Provide the (X, Y) coordinate of the cell's center where the given text is located.  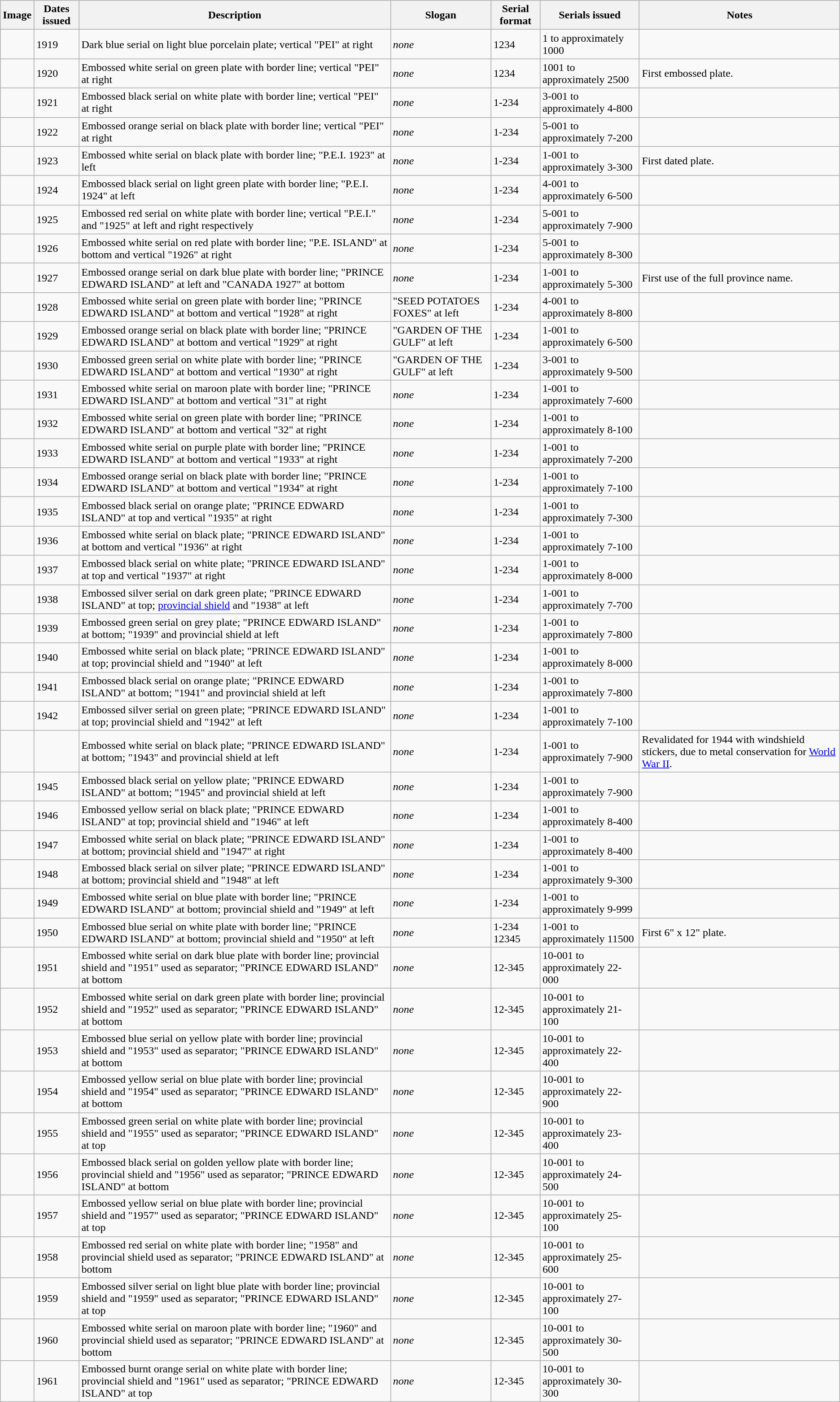
Embossed burnt orange serial on white plate with border line; provincial shield and "1961" used as separator; "PRINCE EDWARD ISLAND" at top (235, 1381)
1937 (57, 570)
1952 (57, 1009)
Embossed blue serial on yellow plate with border line; provincial shield and "1953" used as separator; "PRINCE EDWARD ISLAND" at bottom (235, 1050)
1938 (57, 599)
Revalidated for 1944 with windshield stickers, due to metal conservation for World War II. (739, 751)
1947 (57, 845)
Embossed black serial on silver plate; "PRINCE EDWARD ISLAND" at bottom; provincial shield and "1948" at left (235, 875)
Embossed yellow serial on blue plate with border line; provincial shield and "1957" used as separator; "PRINCE EDWARD ISLAND" at top (235, 1216)
Embossed orange serial on black plate with border line; vertical "PEI" at right (235, 132)
1-001 to approximately 8-100 (590, 424)
Embossed black serial on golden yellow plate with border line; provincial shield and "1956" used as separator; "PRINCE EDWARD ISLAND" at bottom (235, 1174)
10-001 to approximately 22-900 (590, 1092)
Embossed green serial on grey plate; "PRINCE EDWARD ISLAND" at bottom; "1939" and provincial shield at left (235, 628)
1-001 to approximately 11500 (590, 933)
Notes (739, 15)
Embossed orange serial on dark blue plate with border line; "PRINCE EDWARD ISLAND" at left and "CANADA 1927" at bottom (235, 277)
Embossed white serial on dark green plate with border line; provincial shield and "1952" used as separator; "PRINCE EDWARD ISLAND" at bottom (235, 1009)
1956 (57, 1174)
1-23412345 (515, 933)
1950 (57, 933)
1-001 to approximately 7-600 (590, 395)
1-001 to approximately 5-300 (590, 277)
First dated plate. (739, 161)
Dark blue serial on light blue porcelain plate; vertical "PEI" at right (235, 44)
Embossed white serial on blue plate with border line; "PRINCE EDWARD ISLAND" at bottom; provincial shield and "1949" at left (235, 903)
1920 (57, 74)
1923 (57, 161)
4-001 to approximately 6-500 (590, 190)
Embossed blue serial on white plate with border line; "PRINCE EDWARD ISLAND" at bottom; provincial shield and "1950" at left (235, 933)
1-001 to approximately 9-999 (590, 903)
Embossed black serial on yellow plate; "PRINCE EDWARD ISLAND" at bottom; "1945" and provincial shield at left (235, 787)
Embossed black serial on orange plate; "PRINCE EDWARD ISLAND" at bottom; "1941" and provincial shield at left (235, 687)
Serials issued (590, 15)
Embossed white serial on dark blue plate with border line; provincial shield and "1951" used as separator; "PRINCE EDWARD ISLAND" at bottom (235, 968)
1935 (57, 512)
Embossed white serial on maroon plate with border line; "1960" and provincial shield used as separator; "PRINCE EDWARD ISLAND" at bottom (235, 1340)
3-001 to approximately 9-500 (590, 365)
Embossed black serial on white plate; "PRINCE EDWARD ISLAND" at top and vertical "1937" at right (235, 570)
Embossed red serial on white plate with border line; vertical "P.E.I." and "1925" at left and right respectively (235, 219)
1949 (57, 903)
10-001 to approximately 25-600 (590, 1257)
Embossed green serial on white plate with border line; provincial shield and "1955" used as separator; "PRINCE EDWARD ISLAND" at top (235, 1133)
1-001 to approximately 3-300 (590, 161)
3-001 to approximately 4-800 (590, 102)
Embossed black serial on white plate with border line; vertical "PEI" at right (235, 102)
Embossed silver serial on dark green plate; "PRINCE EDWARD ISLAND" at top; provincial shield and "1938" at left (235, 599)
1-001 to approximately 9-300 (590, 875)
Embossed white serial on green plate with border line; vertical "PEI" at right (235, 74)
1929 (57, 336)
10-001 to approximately 27-100 (590, 1298)
1001 to approximately 2500 (590, 74)
Embossed white serial on black plate with border line; "P.E.I. 1923" at left (235, 161)
Embossed white serial on black plate; "PRINCE EDWARD ISLAND" at bottom; "1943" and provincial shield at left (235, 751)
1-001 to approximately 7-300 (590, 512)
Dates issued (57, 15)
Embossed white serial on black plate; "PRINCE EDWARD ISLAND" at bottom and vertical "1936" at right (235, 541)
1955 (57, 1133)
Embossed white serial on green plate with border line; "PRINCE EDWARD ISLAND" at bottom and vertical "32" at right (235, 424)
1957 (57, 1216)
1948 (57, 875)
1927 (57, 277)
Embossed white serial on green plate with border line; "PRINCE EDWARD ISLAND" at bottom and vertical "1928" at right (235, 307)
1928 (57, 307)
10-001 to approximately 30-500 (590, 1340)
Image (17, 15)
1951 (57, 968)
Embossed red serial on white plate with border line; "1958" and provincial shield used as separator; "PRINCE EDWARD ISLAND" at bottom (235, 1257)
1945 (57, 787)
5-001 to approximately 8-300 (590, 249)
1919 (57, 44)
1940 (57, 657)
1932 (57, 424)
10-001 to approximately 22-400 (590, 1050)
1934 (57, 482)
1922 (57, 132)
Embossed yellow serial on black plate; "PRINCE EDWARD ISLAND" at top; provincial shield and "1946" at left (235, 815)
Embossed black serial on light green plate with border line; "P.E.I. 1924" at left (235, 190)
5-001 to approximately 7-200 (590, 132)
Embossed white serial on black plate; "PRINCE EDWARD ISLAND" at top; provincial shield and "1940" at left (235, 657)
1946 (57, 815)
1925 (57, 219)
Embossed silver serial on green plate; "PRINCE EDWARD ISLAND" at top; provincial shield and "1942" at left (235, 716)
1958 (57, 1257)
Embossed orange serial on black plate with border line; "PRINCE EDWARD ISLAND" at bottom and vertical "1934" at right (235, 482)
1942 (57, 716)
1960 (57, 1340)
Embossed white serial on maroon plate with border line; "PRINCE EDWARD ISLAND" at bottom and vertical "31" at right (235, 395)
10-001 to approximately 21-100 (590, 1009)
1939 (57, 628)
10-001 to approximately 25-100 (590, 1216)
1924 (57, 190)
Embossed silver serial on light blue plate with border line; provincial shield and "1959" used as separator; "PRINCE EDWARD ISLAND" at top (235, 1298)
1930 (57, 365)
1936 (57, 541)
First use of the full province name. (739, 277)
Embossed green serial on white plate with border line; "PRINCE EDWARD ISLAND" at bottom and vertical "1930" at right (235, 365)
1954 (57, 1092)
10-001 to approximately 23-400 (590, 1133)
Embossed white serial on black plate; "PRINCE EDWARD ISLAND" at bottom; provincial shield and "1947" at right (235, 845)
Description (235, 15)
1-001 to approximately 7-700 (590, 599)
Serial format (515, 15)
1931 (57, 395)
10-001 to approximately 24-500 (590, 1174)
1 to approximately 1000 (590, 44)
Embossed black serial on orange plate; "PRINCE EDWARD ISLAND" at top and vertical "1935" at right (235, 512)
1953 (57, 1050)
1961 (57, 1381)
Embossed white serial on red plate with border line; "P.E. ISLAND" at bottom and vertical "1926" at right (235, 249)
1959 (57, 1298)
5-001 to approximately 7-900 (590, 219)
4-001 to approximately 8-800 (590, 307)
1933 (57, 453)
First embossed plate. (739, 74)
"SEED POTATOES FOXES" at left (441, 307)
Embossed orange serial on black plate with border line; "PRINCE EDWARD ISLAND" at bottom and vertical "1929" at right (235, 336)
1941 (57, 687)
Embossed white serial on purple plate with border line; "PRINCE EDWARD ISLAND" at bottom and vertical "1933" at right (235, 453)
First 6" x 12" plate. (739, 933)
1926 (57, 249)
10-001 to approximately 30-300 (590, 1381)
10-001 to approximately 22-000 (590, 968)
1921 (57, 102)
1-001 to approximately 6-500 (590, 336)
Embossed yellow serial on blue plate with border line; provincial shield and "1954" used as separator; "PRINCE EDWARD ISLAND" at bottom (235, 1092)
Slogan (441, 15)
1-001 to approximately 7-200 (590, 453)
